Detect which cell encompasses the target text, then output its [X, Y] center coordinate. 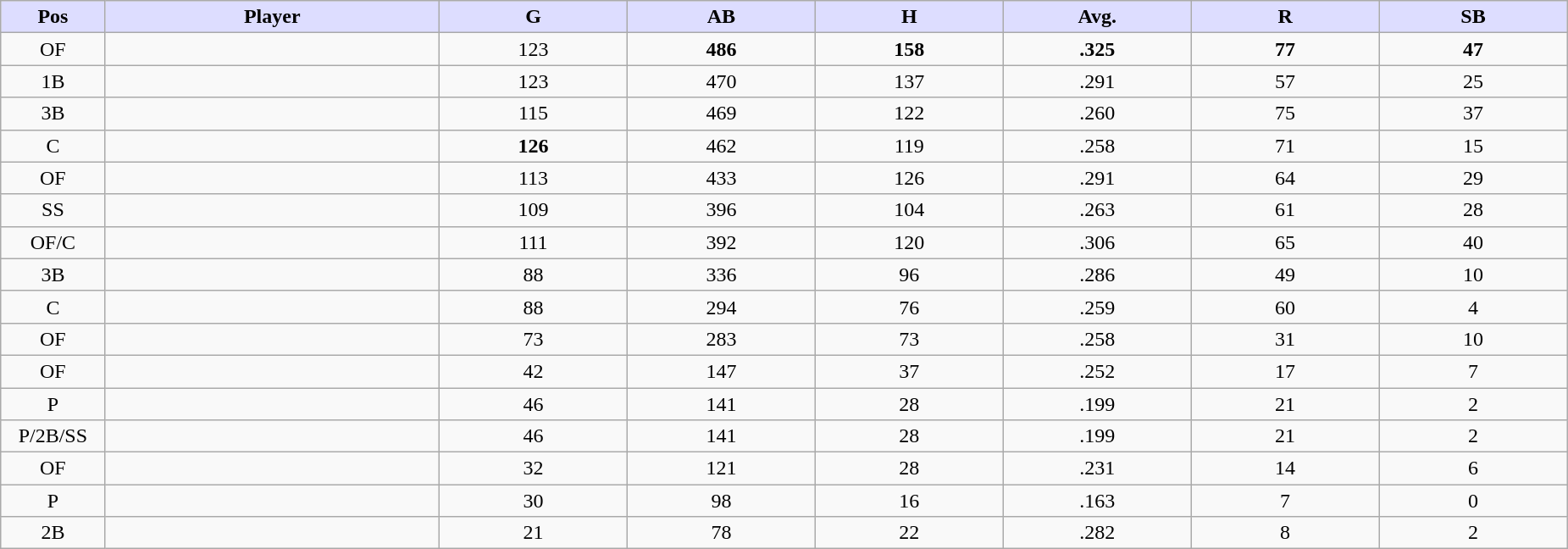
469 [721, 114]
.252 [1097, 371]
120 [909, 242]
433 [721, 178]
42 [534, 371]
1B [53, 81]
30 [534, 501]
61 [1285, 210]
17 [1285, 371]
57 [1285, 81]
121 [721, 469]
78 [721, 533]
.286 [1097, 274]
147 [721, 371]
31 [1285, 339]
25 [1473, 81]
115 [534, 114]
.260 [1097, 114]
.282 [1097, 533]
14 [1285, 469]
113 [534, 178]
.306 [1097, 242]
60 [1285, 307]
71 [1285, 146]
396 [721, 210]
75 [1285, 114]
2B [53, 533]
109 [534, 210]
40 [1473, 242]
G [534, 17]
98 [721, 501]
15 [1473, 146]
.325 [1097, 49]
0 [1473, 501]
AB [721, 17]
137 [909, 81]
64 [1285, 178]
.163 [1097, 501]
96 [909, 274]
OF/C [53, 242]
119 [909, 146]
65 [1285, 242]
SB [1473, 17]
462 [721, 146]
Player [272, 17]
486 [721, 49]
4 [1473, 307]
470 [721, 81]
Avg. [1097, 17]
.231 [1097, 469]
8 [1285, 533]
283 [721, 339]
Pos [53, 17]
77 [1285, 49]
R [1285, 17]
6 [1473, 469]
104 [909, 210]
29 [1473, 178]
76 [909, 307]
49 [1285, 274]
158 [909, 49]
294 [721, 307]
122 [909, 114]
22 [909, 533]
47 [1473, 49]
336 [721, 274]
P/2B/SS [53, 436]
.263 [1097, 210]
32 [534, 469]
392 [721, 242]
H [909, 17]
111 [534, 242]
SS [53, 210]
16 [909, 501]
.259 [1097, 307]
